From the cell containing the given text, extract its center point as (X, Y) coordinate. 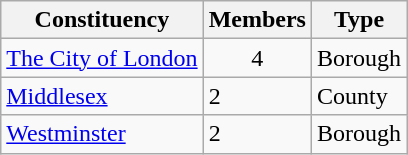
Type (358, 20)
4 (257, 58)
County (358, 96)
Middlesex (102, 96)
Westminster (102, 134)
Members (257, 20)
Constituency (102, 20)
The City of London (102, 58)
